Output the [X, Y] coordinate of the center of the cell containing the given text.  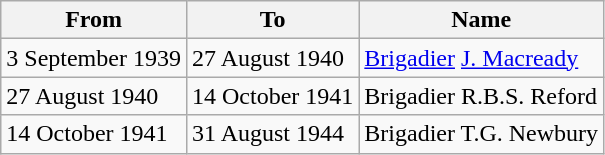
Brigadier T.G. Newbury [482, 134]
From [94, 20]
To [272, 20]
Name [482, 20]
3 September 1939 [94, 58]
31 August 1944 [272, 134]
Brigadier J. Macready [482, 58]
Brigadier R.B.S. Reford [482, 96]
